Output the [X, Y] coordinate of the center of the cell containing the given text.  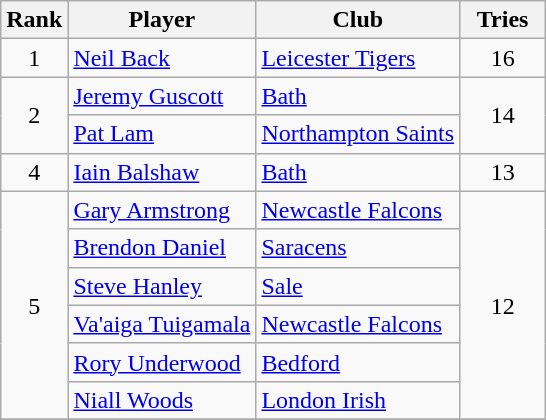
Brendon Daniel [162, 248]
Va'aiga Tuigamala [162, 324]
Club [358, 20]
Sale [358, 286]
14 [503, 115]
Steve Hanley [162, 286]
12 [503, 305]
Saracens [358, 248]
London Irish [358, 400]
Neil Back [162, 58]
5 [34, 305]
Niall Woods [162, 400]
4 [34, 172]
Leicester Tigers [358, 58]
Gary Armstrong [162, 210]
2 [34, 115]
Bedford [358, 362]
Player [162, 20]
Rory Underwood [162, 362]
1 [34, 58]
Jeremy Guscott [162, 96]
Tries [503, 20]
13 [503, 172]
Iain Balshaw [162, 172]
Pat Lam [162, 134]
Rank [34, 20]
Northampton Saints [358, 134]
16 [503, 58]
